Provide the [X, Y] coordinate of the cell's center where the given text is located.  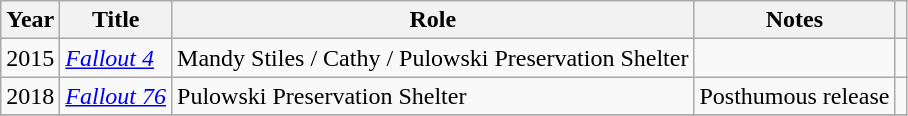
Title [116, 20]
Fallout 76 [116, 96]
2015 [30, 58]
2018 [30, 96]
Year [30, 20]
Pulowski Preservation Shelter [433, 96]
Mandy Stiles / Cathy / Pulowski Preservation Shelter [433, 58]
Role [433, 20]
Fallout 4 [116, 58]
Posthumous release [794, 96]
Notes [794, 20]
